Return the (X, Y) coordinate for the center point of the cell that contains the specified text.  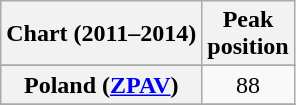
88 (248, 85)
Chart (2011–2014) (102, 34)
Peakposition (248, 34)
Poland (ZPAV) (102, 85)
